From the cell containing the given text, extract its center point as [x, y] coordinate. 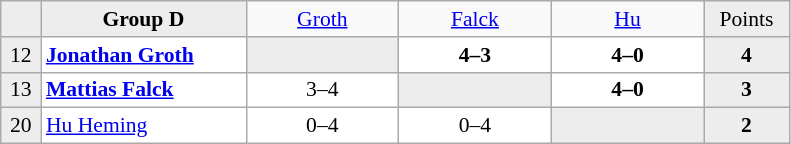
Groth [322, 19]
Mattias Falck [144, 90]
3–4 [322, 90]
2 [746, 126]
Points [746, 19]
4 [746, 55]
Group D [144, 19]
4–3 [476, 55]
Falck [476, 19]
Hu Heming [144, 126]
13 [21, 90]
3 [746, 90]
Hu [628, 19]
Jonathan Groth [144, 55]
20 [21, 126]
12 [21, 55]
